For the text-containing cell, return its midpoint in [X, Y] coordinate format. 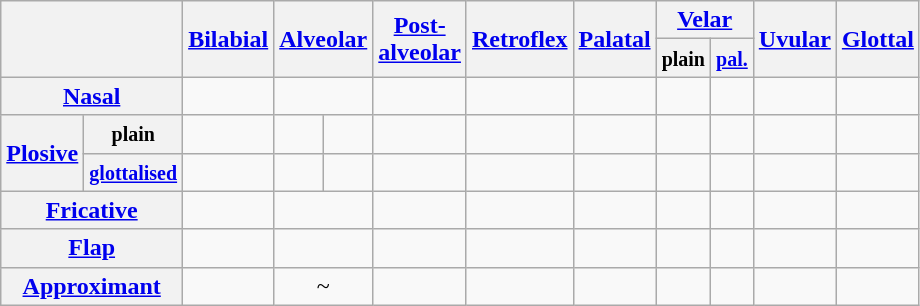
Uvular [794, 39]
Glottal [878, 39]
Plosive [42, 153]
glottalised [134, 172]
Fricative [92, 210]
Palatal [614, 39]
Bilabial [228, 39]
Velar [704, 20]
~ [324, 286]
Nasal [92, 96]
Retroflex [520, 39]
Flap [92, 248]
Alveolar [324, 39]
Post-alveolar [420, 39]
pal. [732, 58]
Approximant [92, 286]
